Locate the cell with the specified text and output its (x, y) center coordinate. 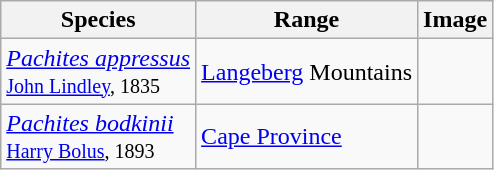
Image (456, 20)
Pachites appressusJohn Lindley, 1835 (98, 72)
Langeberg Mountains (307, 72)
Range (307, 20)
Pachites bodkiniiHarry Bolus, 1893 (98, 136)
Cape Province (307, 136)
Species (98, 20)
